Scan for the cell matching the given text and deliver its (x, y) coordinate at center. 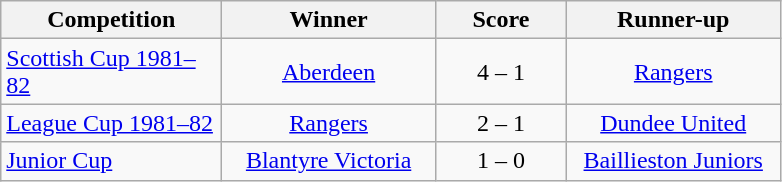
Junior Cup (112, 161)
Dundee United (673, 123)
Runner-up (673, 20)
Blantyre Victoria (329, 161)
Competition (112, 20)
Scottish Cup 1981–82 (112, 72)
Score (500, 20)
2 – 1 (500, 123)
Winner (329, 20)
Aberdeen (329, 72)
Baillieston Juniors (673, 161)
4 – 1 (500, 72)
League Cup 1981–82 (112, 123)
1 – 0 (500, 161)
